Return (X, Y) of the center of cell containing provided text 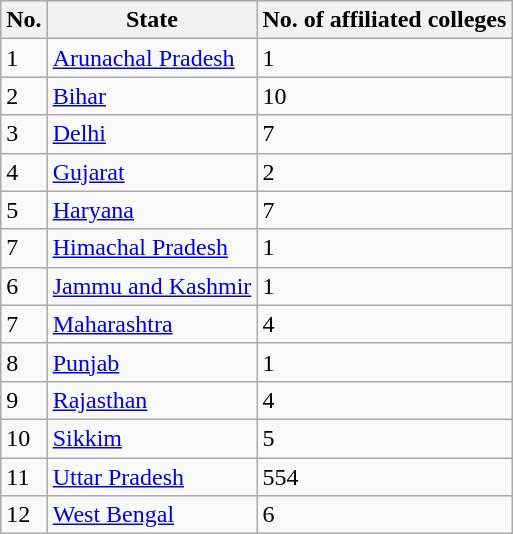
554 (384, 477)
Bihar (152, 96)
Sikkim (152, 438)
11 (24, 477)
Gujarat (152, 172)
Delhi (152, 134)
No. (24, 20)
Haryana (152, 210)
9 (24, 400)
State (152, 20)
Himachal Pradesh (152, 248)
Maharashtra (152, 324)
Jammu and Kashmir (152, 286)
West Bengal (152, 515)
No. of affiliated colleges (384, 20)
Arunachal Pradesh (152, 58)
3 (24, 134)
12 (24, 515)
Uttar Pradesh (152, 477)
Rajasthan (152, 400)
Punjab (152, 362)
8 (24, 362)
